Scan for the cell matching the given text and deliver its (X, Y) coordinate at center. 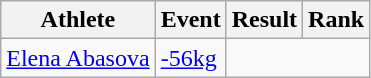
Event (190, 20)
Elena Abasova (78, 58)
Rank (336, 20)
-56kg (190, 58)
Result (264, 20)
Athlete (78, 20)
